Provide the [x, y] coordinate of the cell's center where the given text is located.  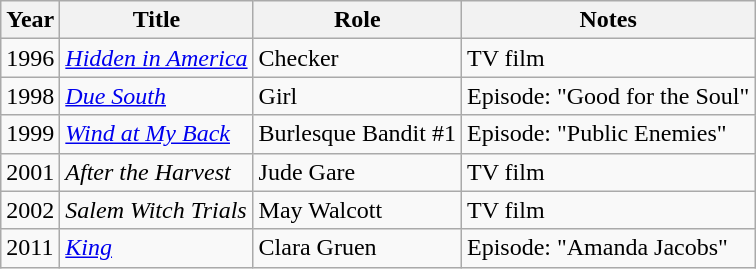
Episode: "Good for the Soul" [608, 96]
2011 [30, 248]
Year [30, 20]
Notes [608, 20]
After the Harvest [156, 172]
2001 [30, 172]
1999 [30, 134]
Checker [357, 58]
King [156, 248]
1996 [30, 58]
Burlesque Bandit #1 [357, 134]
Due South [156, 96]
Wind at My Back [156, 134]
Title [156, 20]
Episode: "Amanda Jacobs" [608, 248]
Girl [357, 96]
Episode: "Public Enemies" [608, 134]
May Walcott [357, 210]
1998 [30, 96]
Salem Witch Trials [156, 210]
Clara Gruen [357, 248]
Role [357, 20]
Hidden in America [156, 58]
Jude Gare [357, 172]
2002 [30, 210]
